Identify which cell holds the provided text, then report its [x, y] central coordinate. 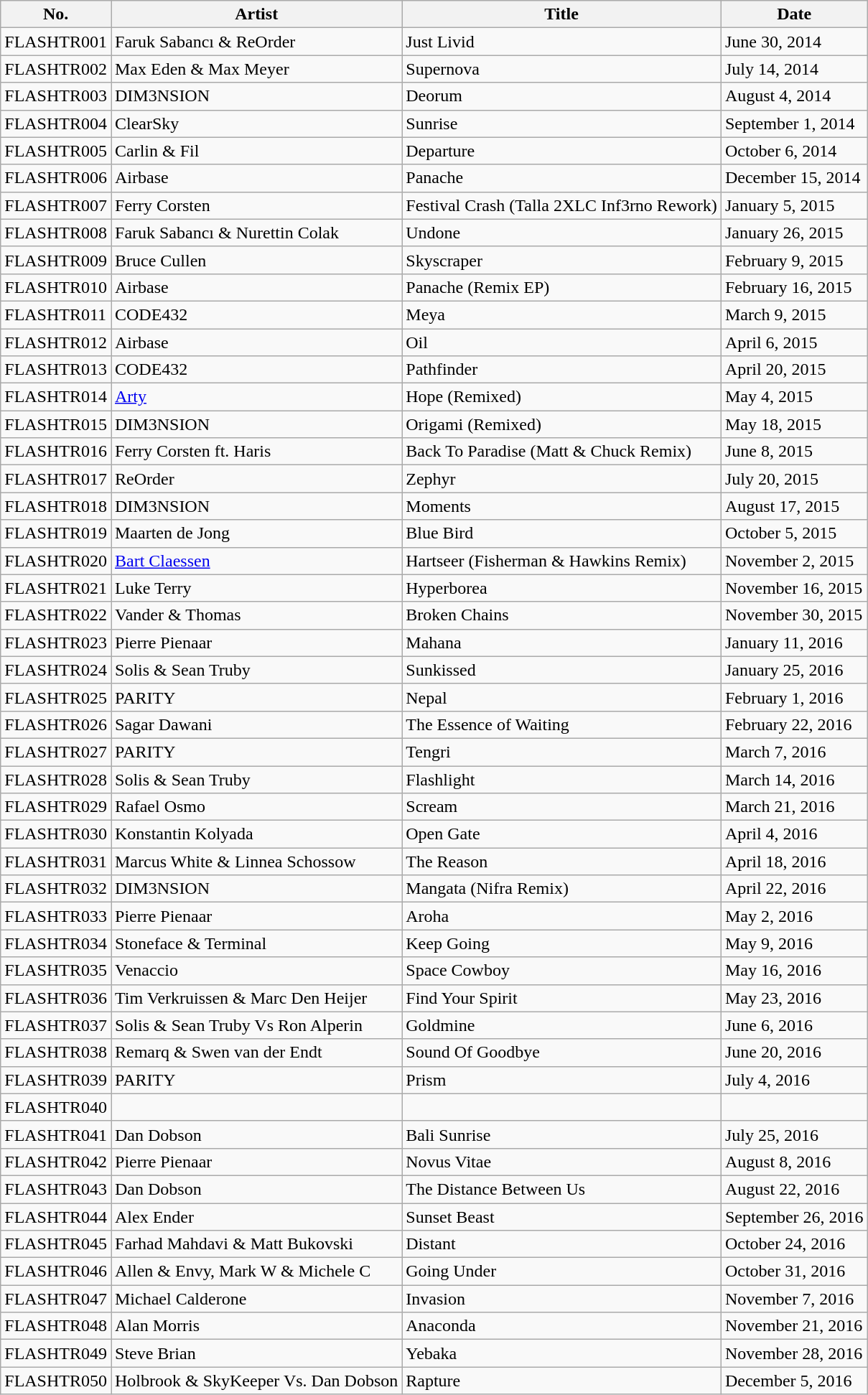
FLASHTR024 [56, 670]
FLASHTR027 [56, 752]
Blue Bird [561, 533]
August 22, 2016 [794, 1189]
April 22, 2016 [794, 889]
FLASHTR003 [56, 96]
August 17, 2015 [794, 506]
Sunset Beast [561, 1217]
Distant [561, 1244]
Remarq & Swen van der Endt [256, 1053]
Sagar Dawani [256, 724]
FLASHTR035 [56, 971]
Prism [561, 1080]
November 16, 2015 [794, 588]
FLASHTR013 [56, 370]
April 4, 2016 [794, 834]
Aroha [561, 916]
Vander & Thomas [256, 615]
FLASHTR001 [56, 42]
FLASHTR004 [56, 123]
Origami (Remixed) [561, 424]
FLASHTR028 [56, 779]
FLASHTR023 [56, 643]
October 24, 2016 [794, 1244]
Max Eden & Max Meyer [256, 69]
Farhad Mahdavi & Matt Bukovski [256, 1244]
FLASHTR029 [56, 807]
Yebaka [561, 1353]
Faruk Sabancı & Nurettin Colak [256, 233]
The Essence of Waiting [561, 724]
May 9, 2016 [794, 943]
Rapture [561, 1381]
November 21, 2016 [794, 1326]
Luke Terry [256, 588]
July 14, 2014 [794, 69]
Hyperborea [561, 588]
November 30, 2015 [794, 615]
FLASHTR044 [56, 1217]
Back To Paradise (Matt & Chuck Remix) [561, 452]
FLASHTR043 [56, 1189]
Keep Going [561, 943]
FLASHTR030 [56, 834]
The Distance Between Us [561, 1189]
June 30, 2014 [794, 42]
Scream [561, 807]
FLASHTR047 [56, 1299]
May 18, 2015 [794, 424]
January 11, 2016 [794, 643]
Bruce Cullen [256, 260]
ClearSky [256, 123]
Michael Calderone [256, 1299]
FLASHTR007 [56, 205]
FLASHTR048 [56, 1326]
FLASHTR040 [56, 1107]
September 1, 2014 [794, 123]
Skyscraper [561, 260]
Solis & Sean Truby Vs Ron Alperin [256, 1025]
Anaconda [561, 1326]
Festival Crash (Talla 2XLC Inf3rno Rework) [561, 205]
November 28, 2016 [794, 1353]
Departure [561, 151]
Supernova [561, 69]
Carlin & Fil [256, 151]
Hartseer (Fisherman & Hawkins Remix) [561, 561]
April 20, 2015 [794, 370]
No. [56, 14]
FLASHTR041 [56, 1134]
June 8, 2015 [794, 452]
October 6, 2014 [794, 151]
Panache [561, 178]
Space Cowboy [561, 971]
FLASHTR009 [56, 260]
Venaccio [256, 971]
Konstantin Kolyada [256, 834]
Zephyr [561, 479]
FLASHTR046 [56, 1272]
Novus Vitae [561, 1162]
Ferry Corsten ft. Haris [256, 452]
FLASHTR005 [56, 151]
FLASHTR039 [56, 1080]
Meya [561, 314]
October 5, 2015 [794, 533]
Open Gate [561, 834]
Oil [561, 342]
November 2, 2015 [794, 561]
FLASHTR026 [56, 724]
FLASHTR006 [56, 178]
FLASHTR010 [56, 287]
Goldmine [561, 1025]
Tengri [561, 752]
Flashlight [561, 779]
Sound Of Goodbye [561, 1053]
Ferry Corsten [256, 205]
FLASHTR049 [56, 1353]
June 20, 2016 [794, 1053]
Marcus White & Linnea Schossow [256, 862]
FLASHTR017 [56, 479]
Bali Sunrise [561, 1134]
Artist [256, 14]
FLASHTR037 [56, 1025]
Tim Verkruissen & Marc Den Heijer [256, 998]
FLASHTR011 [56, 314]
May 4, 2015 [794, 397]
Mangata (Nifra Remix) [561, 889]
Steve Brian [256, 1353]
FLASHTR045 [56, 1244]
FLASHTR002 [56, 69]
FLASHTR033 [56, 916]
July 25, 2016 [794, 1134]
May 2, 2016 [794, 916]
Sunrise [561, 123]
Mahana [561, 643]
Arty [256, 397]
December 5, 2016 [794, 1381]
June 6, 2016 [794, 1025]
FLASHTR018 [56, 506]
August 4, 2014 [794, 96]
Allen & Envy, Mark W & Michele C [256, 1272]
Alan Morris [256, 1326]
Sunkissed [561, 670]
FLASHTR038 [56, 1053]
FLASHTR020 [56, 561]
FLASHTR008 [56, 233]
September 26, 2016 [794, 1217]
March 9, 2015 [794, 314]
May 23, 2016 [794, 998]
FLASHTR032 [56, 889]
ReOrder [256, 479]
Date [794, 14]
The Reason [561, 862]
July 4, 2016 [794, 1080]
January 26, 2015 [794, 233]
Rafael Osmo [256, 807]
March 14, 2016 [794, 779]
Hope (Remixed) [561, 397]
FLASHTR016 [56, 452]
FLASHTR042 [56, 1162]
January 5, 2015 [794, 205]
February 22, 2016 [794, 724]
FLASHTR022 [56, 615]
February 1, 2016 [794, 697]
Find Your Spirit [561, 998]
April 6, 2015 [794, 342]
August 8, 2016 [794, 1162]
March 21, 2016 [794, 807]
December 15, 2014 [794, 178]
FLASHTR019 [56, 533]
FLASHTR012 [56, 342]
Going Under [561, 1272]
FLASHTR034 [56, 943]
Deorum [561, 96]
Alex Ender [256, 1217]
FLASHTR021 [56, 588]
July 20, 2015 [794, 479]
April 18, 2016 [794, 862]
Maarten de Jong [256, 533]
Broken Chains [561, 615]
FLASHTR014 [56, 397]
Just Livid [561, 42]
FLASHTR031 [56, 862]
Bart Claessen [256, 561]
Panache (Remix EP) [561, 287]
October 31, 2016 [794, 1272]
February 9, 2015 [794, 260]
November 7, 2016 [794, 1299]
FLASHTR036 [56, 998]
Nepal [561, 697]
FLASHTR015 [56, 424]
February 16, 2015 [794, 287]
Stoneface & Terminal [256, 943]
FLASHTR050 [56, 1381]
January 25, 2016 [794, 670]
Title [561, 14]
Pathfinder [561, 370]
March 7, 2016 [794, 752]
Faruk Sabancı & ReOrder [256, 42]
Moments [561, 506]
May 16, 2016 [794, 971]
Undone [561, 233]
Invasion [561, 1299]
Holbrook & SkyKeeper Vs. Dan Dobson [256, 1381]
FLASHTR025 [56, 697]
